From the cell containing the given text, extract its center point as (x, y) coordinate. 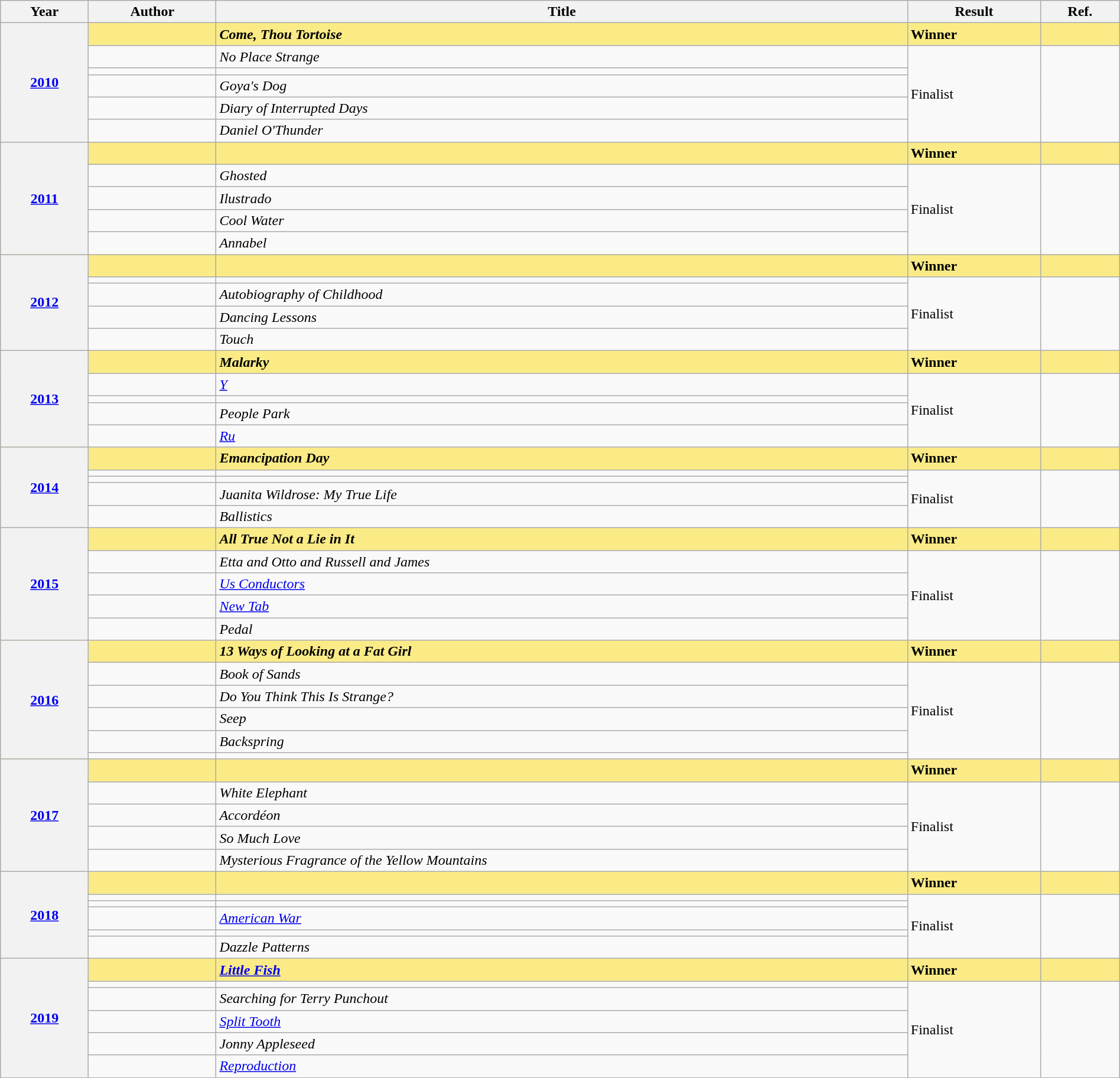
Result (974, 12)
Reproduction (562, 1066)
Book of Sands (562, 674)
Backspring (562, 741)
Jonny Appleseed (562, 1044)
Do You Think This Is Strange? (562, 696)
All True Not a Lie in It (562, 539)
No Place Strange (562, 57)
White Elephant (562, 793)
Dazzle Patterns (562, 947)
13 Ways of Looking at a Fat Girl (562, 652)
Little Fish (562, 970)
2013 (45, 399)
Diary of Interrupted Days (562, 108)
2017 (45, 815)
Daniel O'Thunder (562, 131)
New Tab (562, 607)
People Park (562, 413)
So Much Love (562, 838)
Cool Water (562, 220)
2014 (45, 487)
Year (45, 12)
Us Conductors (562, 584)
Searching for Terry Punchout (562, 999)
Pedal (562, 629)
Author (152, 12)
Dancing Lessons (562, 317)
American War (562, 919)
Ballistics (562, 516)
Malarky (562, 362)
Ghosted (562, 175)
2012 (45, 302)
Goya's Dog (562, 86)
Split Tooth (562, 1021)
2018 (45, 914)
Juanita Wildrose: My True Life (562, 494)
Mysterious Fragrance of the Yellow Mountains (562, 860)
2015 (45, 584)
2019 (45, 1018)
Title (562, 12)
Y (562, 385)
Ilustrado (562, 198)
Accordéon (562, 815)
Ref. (1080, 12)
Autobiography of Childhood (562, 295)
2010 (45, 83)
Emancipation Day (562, 458)
Etta and Otto and Russell and James (562, 562)
Seep (562, 719)
Annabel (562, 243)
Ru (562, 436)
Touch (562, 340)
2016 (45, 699)
2011 (45, 198)
Come, Thou Tortoise (562, 34)
